From the cell containing the given text, extract its center point as (X, Y) coordinate. 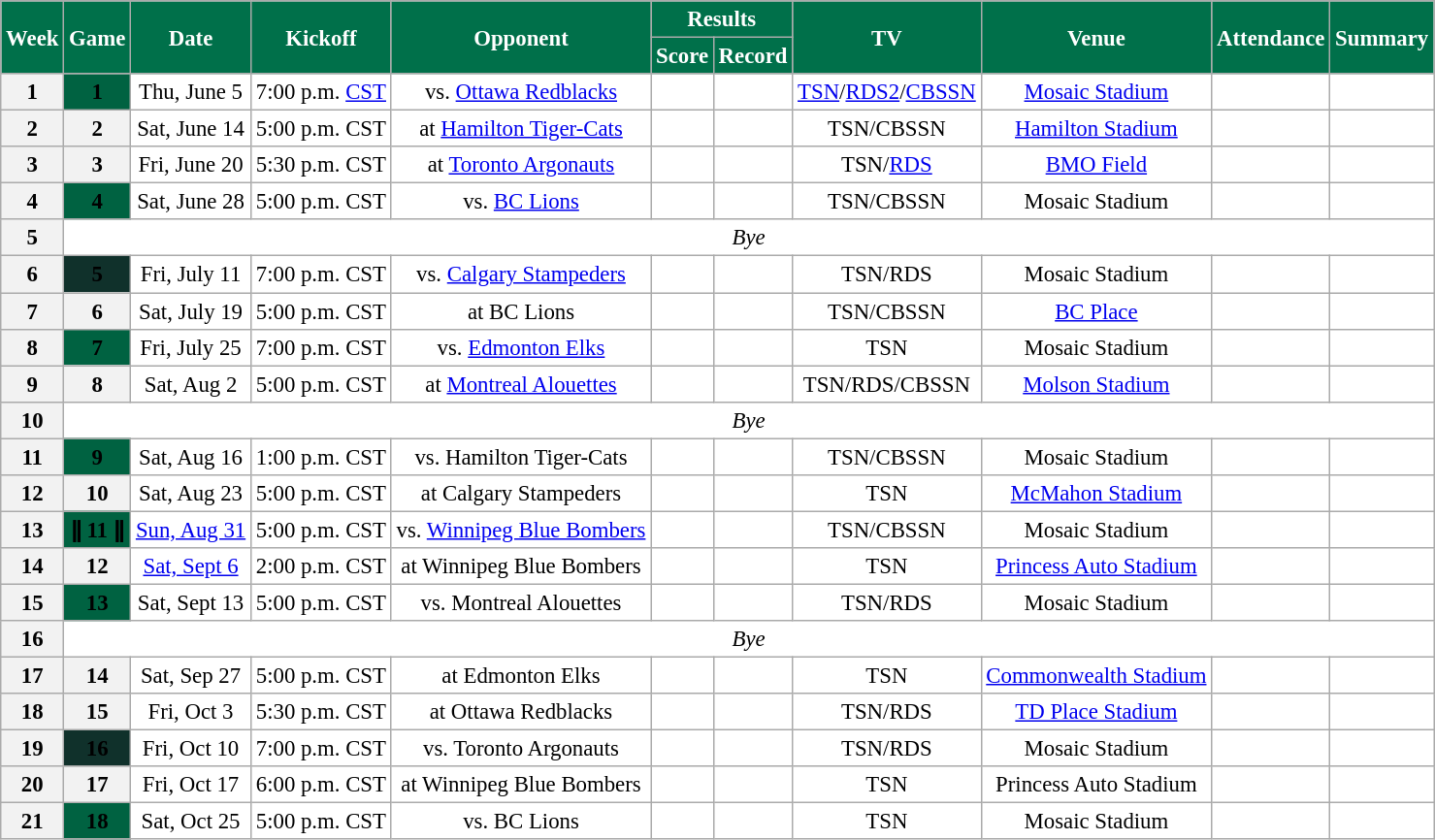
Fri, July 11 (191, 275)
Hamilton Stadium (1096, 129)
vs. Montreal Alouettes (520, 602)
Commonwealth Stadium (1096, 676)
Score (683, 56)
Opponent (520, 37)
at Calgary Stampeders (520, 494)
Game (97, 37)
Attendance (1271, 37)
1:00 p.m. CST (320, 457)
Fri, Oct 17 (191, 785)
at Ottawa Redblacks (520, 712)
TD Place Stadium (1096, 712)
McMahon Stadium (1096, 494)
6:00 p.m. CST (320, 785)
Sun, Aug 31 (191, 530)
Sat, Aug 23 (191, 494)
Sat, Sept 6 (191, 566)
vs. Hamilton Tiger-Cats (520, 457)
Summary (1382, 37)
Fri, July 25 (191, 347)
2:00 p.m. CST (320, 566)
TSN/RDS2/CBSSN (887, 92)
Results (722, 19)
Molson Stadium (1096, 384)
Venue (1096, 37)
vs. Ottawa Redblacks (520, 92)
Week (33, 37)
BC Place (1096, 311)
at Edmonton Elks (520, 676)
Fri, Oct 10 (191, 749)
TSN/RDS/CBSSN (887, 384)
Sat, Sep 27 (191, 676)
at Toronto Argonauts (520, 165)
Sat, Sept 13 (191, 602)
Sat, Aug 2 (191, 384)
vs. Toronto Argonauts (520, 749)
at Hamilton Tiger-Cats (520, 129)
Date (191, 37)
11 (33, 457)
Sat, Aug 16 (191, 457)
20 (33, 785)
at BC Lions (520, 311)
Fri, June 20 (191, 165)
vs. Edmonton Elks (520, 347)
Kickoff (320, 37)
Sat, June 28 (191, 202)
vs. Winnipeg Blue Bombers (520, 530)
Sat, June 14 (191, 129)
Fri, Oct 3 (191, 712)
TV (887, 37)
BMO Field (1096, 165)
at Montreal Alouettes (520, 384)
Sat, July 19 (191, 311)
Record (753, 56)
vs. Calgary Stampeders (520, 275)
19 (33, 749)
Sat, Oct 25 (191, 822)
Thu, June 5 (191, 92)
21 (33, 822)
ǁ 11 ǁ (97, 530)
